Return the (X, Y) coordinate for the center point of the cell that contains the specified text.  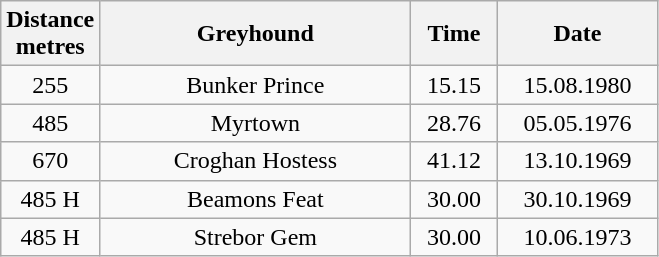
Greyhound (256, 34)
15.15 (454, 85)
Croghan Hostess (256, 161)
Strebor Gem (256, 237)
41.12 (454, 161)
Date (578, 34)
Myrtown (256, 123)
30.10.1969 (578, 199)
15.08.1980 (578, 85)
485 (50, 123)
Bunker Prince (256, 85)
05.05.1976 (578, 123)
Time (454, 34)
670 (50, 161)
10.06.1973 (578, 237)
28.76 (454, 123)
255 (50, 85)
13.10.1969 (578, 161)
Beamons Feat (256, 199)
Distance metres (50, 34)
